Identify which cell holds the provided text, then report its (X, Y) central coordinate. 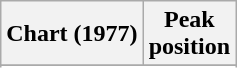
Chart (1977) (72, 34)
Peakposition (189, 34)
